Provide the (x, y) coordinate of the cell's center where the given text is located.  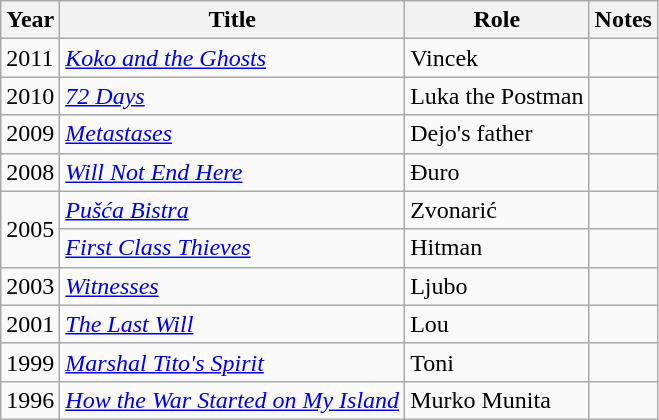
First Class Thieves (232, 248)
Vincek (497, 58)
Witnesses (232, 286)
How the War Started on My Island (232, 400)
1999 (30, 362)
Đuro (497, 172)
2009 (30, 134)
Marshal Tito's Spirit (232, 362)
Luka the Postman (497, 96)
1996 (30, 400)
Role (497, 20)
Hitman (497, 248)
Metastases (232, 134)
Ljubo (497, 286)
Koko and the Ghosts (232, 58)
72 Days (232, 96)
Pušća Bistra (232, 210)
Murko Munita (497, 400)
2011 (30, 58)
Dejo's father (497, 134)
2010 (30, 96)
2003 (30, 286)
Year (30, 20)
2008 (30, 172)
2001 (30, 324)
Toni (497, 362)
Notes (623, 20)
2005 (30, 229)
Will Not End Here (232, 172)
The Last Will (232, 324)
Title (232, 20)
Lou (497, 324)
Zvonarić (497, 210)
